Detect which cell encompasses the target text, then output its [X, Y] center coordinate. 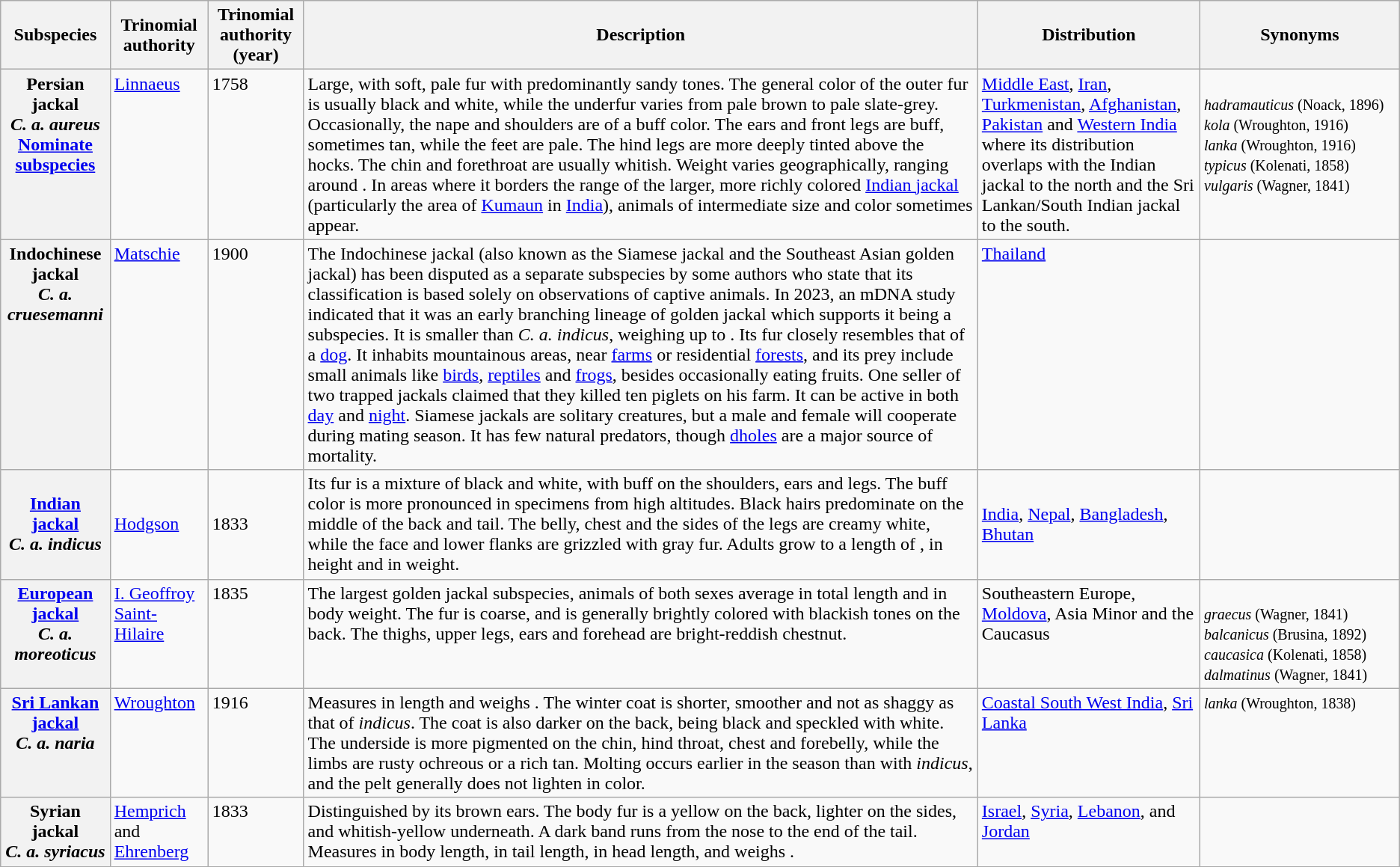
lanka (Wroughton, 1838) [1300, 743]
Thailand [1089, 355]
1916 [256, 743]
1900 [256, 355]
I. Geoffroy Saint-Hilaire [159, 634]
1835 [256, 634]
Matschie [159, 355]
Description [640, 35]
Linnaeus [159, 154]
Subspecies [55, 35]
Synonyms [1300, 35]
Distribution [1089, 35]
1758 [256, 154]
hadramauticus (Noack, 1896) kola (Wroughton, 1916) lanka (Wroughton, 1916) typicus (Kolenati, 1858) vulgaris (Wagner, 1841) [1300, 154]
Sri Lankan jackalC. a. naria [55, 743]
graecus (Wagner, 1841) balcanicus (Brusina, 1892) caucasica (Kolenati, 1858) dalmatinus (Wagner, 1841) [1300, 634]
European jackalC. a. moreoticus [55, 634]
Israel, Syria, Lebanon, and Jordan [1089, 832]
Hemprich and Ehrenberg [159, 832]
India, Nepal, Bangladesh, Bhutan [1089, 524]
Trinomial authority (year) [256, 35]
Trinomial authority [159, 35]
Hodgson [159, 524]
Indian jackalC. a. indicus [55, 524]
Coastal South West India, Sri Lanka [1089, 743]
Syrian jackalC. a. syriacus [55, 832]
Southeastern Europe, Moldova, Asia Minor and the Caucasus [1089, 634]
Wroughton [159, 743]
Indochinese jackalC. a. cruesemanni [55, 355]
Persian jackalC. a. aureusNominate subspecies [55, 154]
